Return [x, y] of the center of cell containing provided text 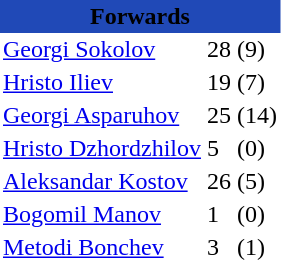
25 [219, 116]
Georgi Sokolov [102, 50]
(14) [257, 116]
19 [219, 82]
Hristo Dzhordzhilov [102, 148]
26 [219, 182]
Bogomil Manov [102, 214]
Forwards [140, 16]
5 [219, 148]
Georgi Asparuhov [102, 116]
(7) [257, 82]
28 [219, 50]
1 [219, 214]
Aleksandar Kostov [102, 182]
Hristo Iliev [102, 82]
(9) [257, 50]
(5) [257, 182]
